Return the [X, Y] coordinate for the center point of the cell that contains the specified text.  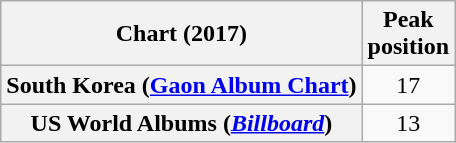
South Korea (Gaon Album Chart) [182, 85]
13 [408, 123]
17 [408, 85]
Peakposition [408, 34]
Chart (2017) [182, 34]
US World Albums (Billboard) [182, 123]
